Provide the (X, Y) coordinate of the cell's center where the given text is located.  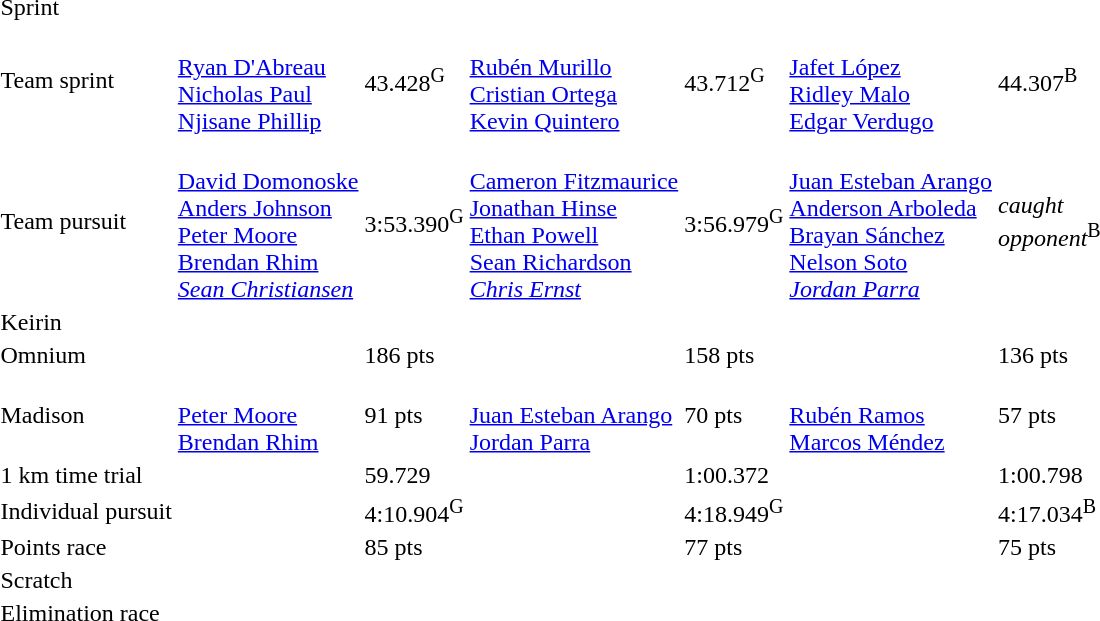
Juan Esteban ArangoAnderson ArboledaBrayan SánchezNelson SotoJordan Parra (891, 222)
3:53.390G (414, 222)
4:18.949G (734, 511)
Jafet LópezRidley MaloEdgar Verdugo (891, 80)
85 pts (414, 547)
3:56.979G (734, 222)
59.729 (414, 475)
Cameron FitzmauriceJonathan HinseEthan PowellSean RichardsonChris Ernst (574, 222)
43.712G (734, 80)
91 pts (414, 415)
43.428G (414, 80)
77 pts (734, 547)
70 pts (734, 415)
Peter MooreBrendan Rhim (268, 415)
158 pts (734, 355)
186 pts (414, 355)
4:10.904G (414, 511)
Ryan D'AbreauNicholas PaulNjisane Phillip (268, 80)
Rubén MurilloCristian OrtegaKevin Quintero (574, 80)
David DomonoskeAnders JohnsonPeter MooreBrendan RhimSean Christiansen (268, 222)
Rubén RamosMarcos Méndez (891, 415)
1:00.372 (734, 475)
Juan Esteban ArangoJordan Parra (574, 415)
